Detect which cell encompasses the target text, then output its (X, Y) center coordinate. 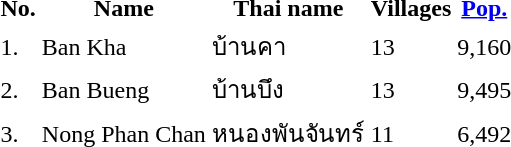
บ้านบึง (288, 90)
บ้านคา (288, 46)
Ban Kha (124, 46)
Ban Bueng (124, 90)
